Detect which cell encompasses the target text, then output its (X, Y) center coordinate. 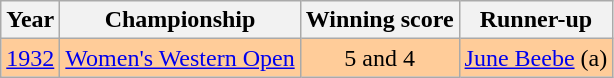
Runner-up (536, 20)
1932 (30, 58)
June Beebe (a) (536, 58)
Championship (180, 20)
Women's Western Open (180, 58)
Winning score (380, 20)
5 and 4 (380, 58)
Year (30, 20)
